Output the (x, y) coordinate of the center of the cell containing the given text.  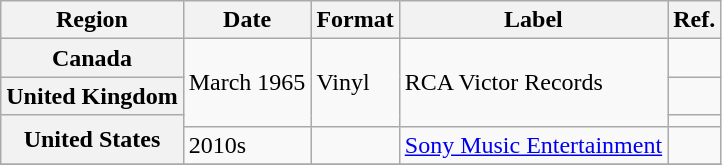
Ref. (694, 20)
RCA Victor Records (533, 82)
2010s (247, 145)
United States (92, 140)
Sony Music Entertainment (533, 145)
Format (355, 20)
Canada (92, 58)
March 1965 (247, 82)
United Kingdom (92, 96)
Vinyl (355, 82)
Label (533, 20)
Region (92, 20)
Date (247, 20)
